Determine the [X, Y] coordinate at the center of the cell enclosing the given text.  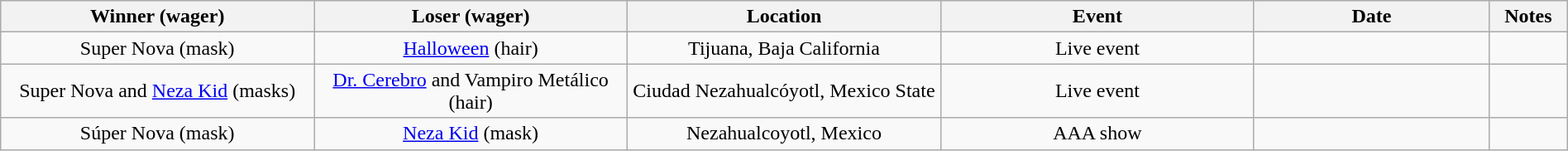
Winner (wager) [157, 17]
Super Nova and Neza Kid (masks) [157, 91]
AAA show [1097, 134]
Nezahualcoyotl, Mexico [784, 134]
Halloween (hair) [471, 48]
Location [784, 17]
Super Nova (mask) [157, 48]
Dr. Cerebro and Vampiro Metálico (hair) [471, 91]
Neza Kid (mask) [471, 134]
Event [1097, 17]
Loser (wager) [471, 17]
Date [1371, 17]
Súper Nova (mask) [157, 134]
Tijuana, Baja California [784, 48]
Notes [1528, 17]
Ciudad Nezahualcóyotl, Mexico State [784, 91]
